Identify which cell holds the provided text, then report its [X, Y] central coordinate. 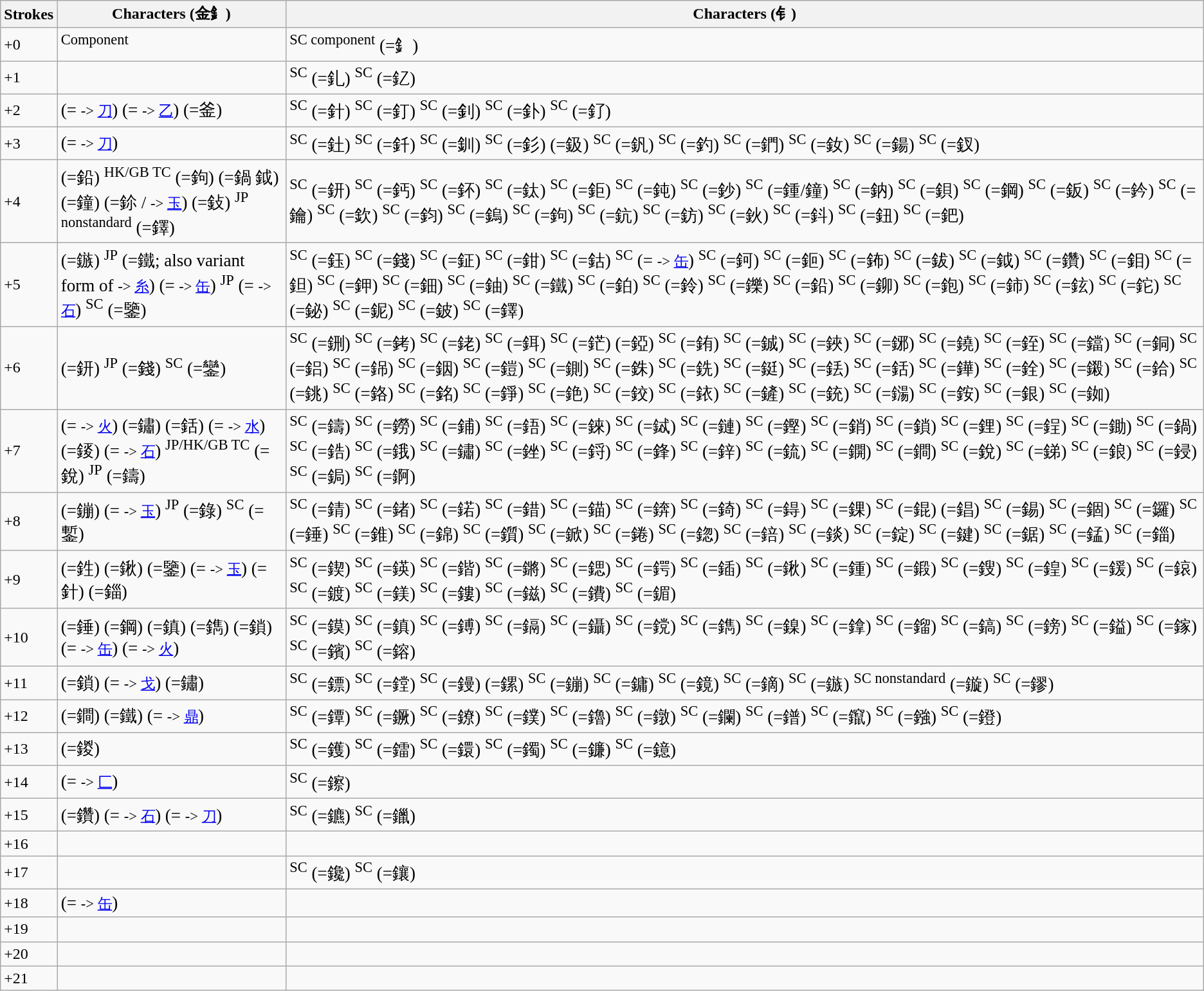
+17 [29, 872]
SC component (=釒) [745, 44]
SC (=鑣) SC (=鑞) [745, 815]
SC (=鑔) [745, 782]
+11 [29, 683]
(= -> 匚) [171, 782]
+14 [29, 782]
+15 [29, 815]
Characters (金釒) [171, 14]
(=鎖) (= -> 戈) (=鏽) [171, 683]
(=鐧) (=鐵) (= -> 鼎) [171, 716]
SC (=鐔) SC (=鐝) SC (=鐐) SC (=鏷) SC (=鑥) SC (=鐓) SC (=鑭) SC (=鐠) SC (=鑹) SC (=鏹) SC (=鐙) [745, 716]
+7 [29, 450]
(=鏰) (= -> 玉) JP (=錄) SC (=鏨) [171, 522]
Component [171, 44]
+18 [29, 903]
(=鍐) [171, 749]
Strokes [29, 14]
SC (=釓) SC (=釔) [745, 77]
SC (=鑱) SC (=鑲) [745, 872]
+4 [29, 201]
(=鈃) JP (=錢) SC (=鑾) [171, 368]
+6 [29, 368]
+1 [29, 77]
SC (=鏌) SC (=鎮) SC (=鎛) SC (=鎘) SC (=鑷) SC (=鎲) SC (=鐫) SC (=鎳) SC (=鎿) SC (=鎦) SC (=鎬) SC (=鎊) SC (=鎰) SC (=鎵) SC (=鑌) SC (=鎔) [745, 637]
+9 [29, 579]
+13 [29, 749]
+19 [29, 929]
+0 [29, 44]
(=錘) (=鋼) (=鎮) (=鐫) (=鎖) (= -> 缶) (= -> 火) [171, 637]
(=鑽) (= -> 石) (= -> 刀) [171, 815]
SC (=鑊) SC (=鐳) SC (=鐶) SC (=鐲) SC (=鐮) SC (=鐿) [745, 749]
(=鏃) JP (=鐵; also variant form of -> 糸) (= -> 缶) JP (= -> 石) SC (=鑒) [171, 284]
+3 [29, 143]
(=鉛) HK/GB TC (=鉤) (=鍋 鉞) (=鐘) (=鉩 / -> 玉) (=鈙) JP nonstandard (=鐸) [171, 201]
+8 [29, 522]
+10 [29, 637]
+2 [29, 111]
+5 [29, 284]
(= -> 刀) (= -> 乙) (=釜) [171, 111]
(= -> 缶) [171, 903]
SC (=釷) SC (=釺) SC (=釧) SC (=釤) (=鈒) SC (=釩) SC (=釣) SC (=鍆) SC (=釹) SC (=鍚) SC (=釵) [745, 143]
(=鉎) (=鍬) (=鑒) (= -> 玉) (=針) (=錙) [171, 579]
+12 [29, 716]
(= -> 刀) [171, 143]
(= -> 火) (=鏽) (=銛) (= -> 水) (=錽) (= -> 石) JP/HK/GB TC (=銳) JP (=鑄) [171, 450]
Characters (钅) [745, 14]
+21 [29, 978]
+16 [29, 844]
SC (=針) SC (=釘) SC (=釗) SC (=釙) SC (=釕) [745, 111]
SC (=鏢) SC (=鏜) SC (=鏝) (=鏍) SC (=鏰) SC (=鏞) SC (=鏡) SC (=鏑) SC (=鏃) SC nonstandard (=鏇) SC (=鏐) [745, 683]
+20 [29, 954]
